Detect which cell encompasses the target text, then output its (X, Y) center coordinate. 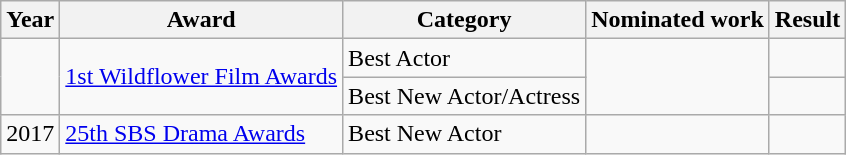
Nominated work (678, 20)
Category (464, 20)
2017 (30, 134)
Best New Actor/Actress (464, 96)
Award (202, 20)
Best New Actor (464, 134)
25th SBS Drama Awards (202, 134)
Best Actor (464, 58)
1st Wildflower Film Awards (202, 77)
Result (807, 20)
Year (30, 20)
